Output the (x, y) coordinate of the center of the cell containing the given text.  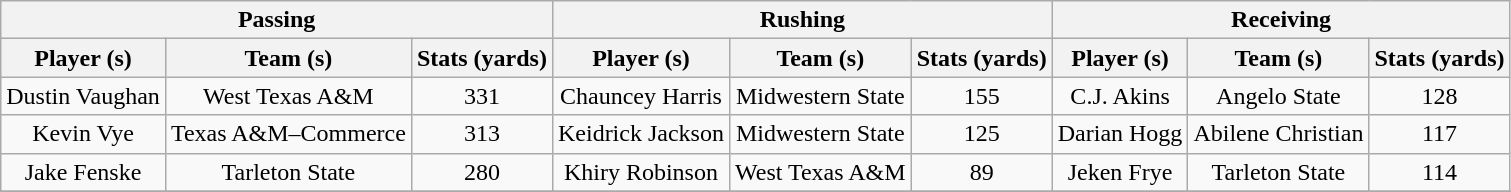
Jeken Frye (1120, 172)
313 (482, 134)
Darian Hogg (1120, 134)
331 (482, 96)
Abilene Christian (1278, 134)
Keidrick Jackson (640, 134)
Passing (277, 20)
89 (982, 172)
114 (1440, 172)
Khiry Robinson (640, 172)
280 (482, 172)
Angelo State (1278, 96)
125 (982, 134)
Kevin Vye (84, 134)
117 (1440, 134)
C.J. Akins (1120, 96)
Dustin Vaughan (84, 96)
128 (1440, 96)
Chauncey Harris (640, 96)
Jake Fenske (84, 172)
Rushing (802, 20)
Texas A&M–Commerce (288, 134)
Receiving (1281, 20)
155 (982, 96)
